Extract the (x, y) coordinate from the center of the cell holding the provided text.  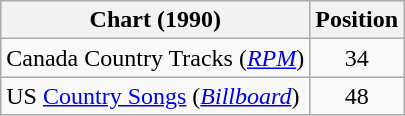
US Country Songs (Billboard) (156, 96)
34 (357, 58)
Chart (1990) (156, 20)
Position (357, 20)
48 (357, 96)
Canada Country Tracks (RPM) (156, 58)
